Pinpoint the cell where the given text exists, returning its (x, y) midpoint coordinate. 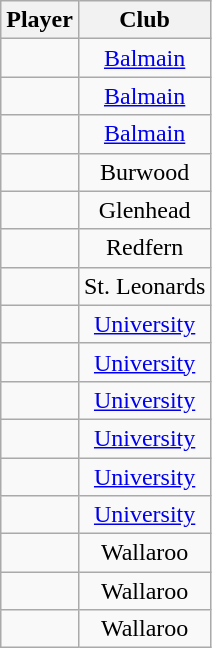
Club (144, 20)
Player (40, 20)
St. Leonards (144, 286)
Redfern (144, 248)
Glenhead (144, 210)
Burwood (144, 172)
